For the text-containing cell, return its midpoint in [X, Y] coordinate format. 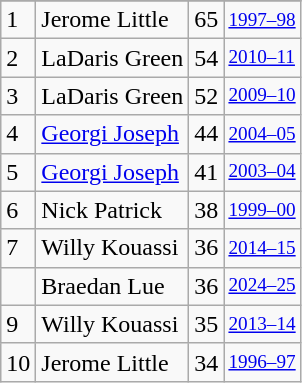
Nick Patrick [112, 210]
41 [206, 172]
4 [18, 134]
2009–10 [262, 96]
2024–25 [262, 286]
2010–11 [262, 58]
44 [206, 134]
52 [206, 96]
10 [18, 362]
Braedan Lue [112, 286]
38 [206, 210]
54 [206, 58]
2003–04 [262, 172]
2004–05 [262, 134]
2013–14 [262, 324]
1999–00 [262, 210]
2 [18, 58]
2014–15 [262, 248]
35 [206, 324]
1 [18, 20]
6 [18, 210]
1997–98 [262, 20]
34 [206, 362]
5 [18, 172]
9 [18, 324]
7 [18, 248]
1996–97 [262, 362]
65 [206, 20]
3 [18, 96]
